Determine the (X, Y) coordinate at the center of the cell enclosing the given text.  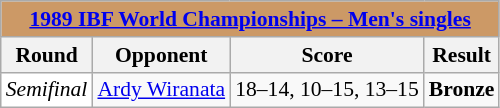
Semifinal (47, 90)
Score (327, 55)
Bronze (462, 90)
Round (47, 55)
Opponent (161, 55)
Result (462, 55)
1989 IBF World Championships – Men's singles (250, 19)
18–14, 10–15, 13–15 (327, 90)
Ardy Wiranata (161, 90)
